Pinpoint the cell where the given text exists, returning its (x, y) midpoint coordinate. 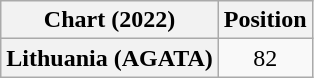
Position (265, 20)
Chart (2022) (110, 20)
82 (265, 58)
Lithuania (AGATA) (110, 58)
